Search for the cell housing the specified text and yield its (x, y) center coordinate. 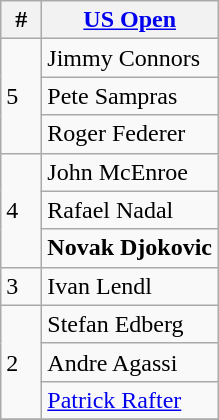
3 (22, 286)
US Open (130, 20)
Jimmy Connors (130, 58)
Ivan Lendl (130, 286)
# (22, 20)
John McEnroe (130, 172)
2 (22, 362)
Novak Djokovic (130, 248)
5 (22, 96)
Andre Agassi (130, 362)
4 (22, 210)
Roger Federer (130, 134)
Pete Sampras (130, 96)
Stefan Edberg (130, 324)
Patrick Rafter (130, 400)
Rafael Nadal (130, 210)
